Pinpoint the cell where the given text exists, returning its (x, y) midpoint coordinate. 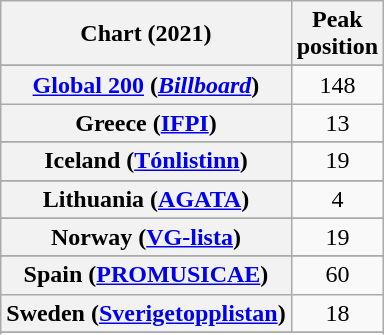
60 (337, 275)
Peakposition (337, 34)
Lithuania (AGATA) (146, 199)
4 (337, 199)
18 (337, 313)
Iceland (Tónlistinn) (146, 161)
13 (337, 123)
Chart (2021) (146, 34)
Greece (IFPI) (146, 123)
Global 200 (Billboard) (146, 85)
148 (337, 85)
Sweden (Sverigetopplistan) (146, 313)
Norway (VG-lista) (146, 237)
Spain (PROMUSICAE) (146, 275)
